From the cell containing the given text, extract its center point as (X, Y) coordinate. 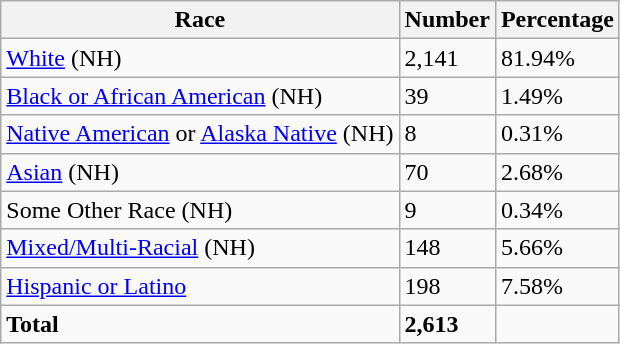
5.66% (557, 248)
Native American or Alaska Native (NH) (200, 134)
81.94% (557, 58)
9 (447, 210)
Race (200, 20)
70 (447, 172)
198 (447, 286)
Mixed/Multi-Racial (NH) (200, 248)
Black or African American (NH) (200, 96)
White (NH) (200, 58)
0.31% (557, 134)
Hispanic or Latino (200, 286)
Number (447, 20)
8 (447, 134)
2,141 (447, 58)
Asian (NH) (200, 172)
1.49% (557, 96)
148 (447, 248)
0.34% (557, 210)
2.68% (557, 172)
7.58% (557, 286)
Some Other Race (NH) (200, 210)
Total (200, 324)
39 (447, 96)
2,613 (447, 324)
Percentage (557, 20)
